Find where the given text appears and provide that cell's center as (X, Y) coordinate. 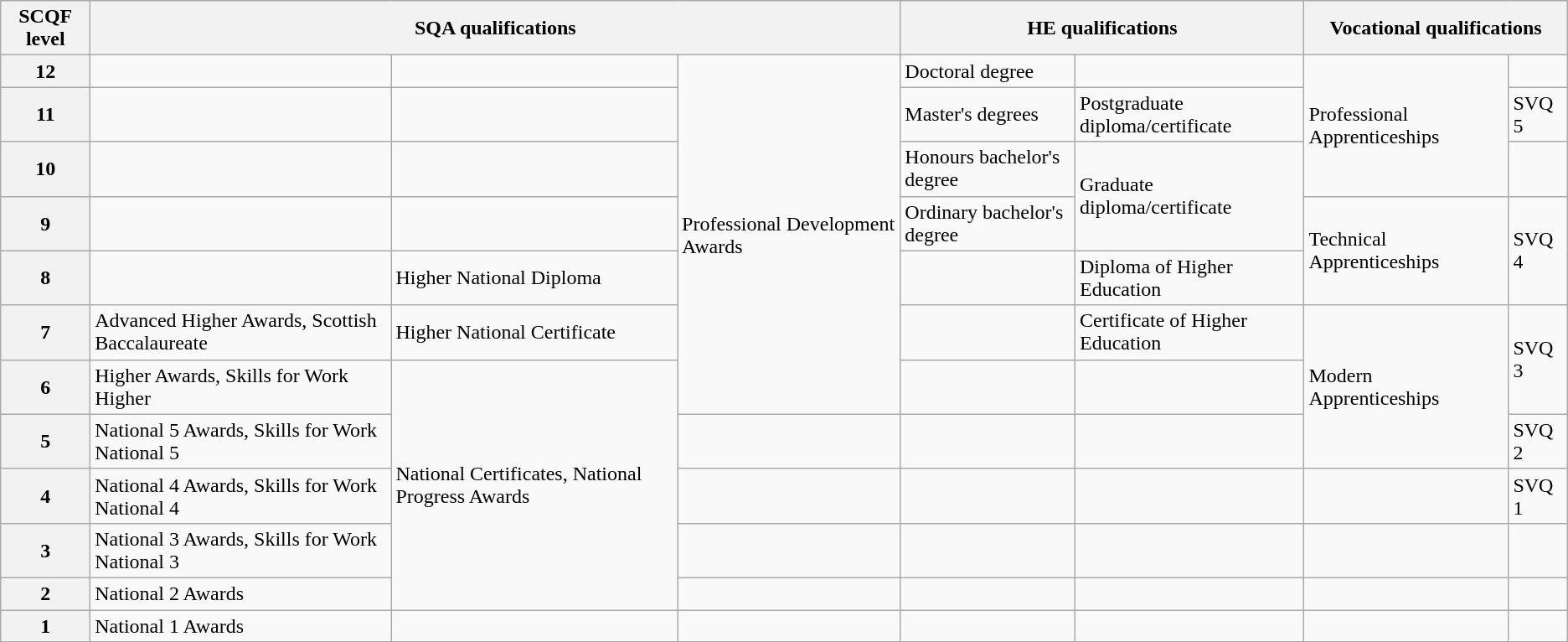
Technical Apprenticeships (1406, 251)
Higher National Diploma (534, 278)
National 2 Awards (241, 593)
12 (45, 71)
10 (45, 169)
SCQF level (45, 28)
Honours bachelor's degree (988, 169)
4 (45, 496)
7 (45, 332)
Master's degrees (988, 114)
6 (45, 387)
Higher National Certificate (534, 332)
3 (45, 550)
2 (45, 593)
5 (45, 441)
SVQ 5 (1538, 114)
SVQ 1 (1538, 496)
National 5 Awards, Skills for Work National 5 (241, 441)
Modern Apprenticeships (1406, 387)
SVQ 4 (1538, 251)
Ordinary bachelor's degree (988, 223)
SVQ 2 (1538, 441)
Doctoral degree (988, 71)
Certificate of Higher Education (1189, 332)
1 (45, 626)
Graduate diploma/certificate (1189, 196)
SVQ 3 (1538, 360)
Professional Development Awards (789, 235)
National 3 Awards, Skills for Work National 3 (241, 550)
National Certificates, National Progress Awards (534, 484)
SQA qualifications (496, 28)
Postgraduate diploma/certificate (1189, 114)
Advanced Higher Awards, Scottish Baccalaureate (241, 332)
National 4 Awards, Skills for Work National 4 (241, 496)
Diploma of Higher Education (1189, 278)
Higher Awards, Skills for Work Higher (241, 387)
8 (45, 278)
National 1 Awards (241, 626)
Professional Apprenticeships (1406, 126)
9 (45, 223)
HE qualifications (1102, 28)
Vocational qualifications (1436, 28)
11 (45, 114)
